Extract the (x, y) coordinate from the center of the cell holding the provided text.  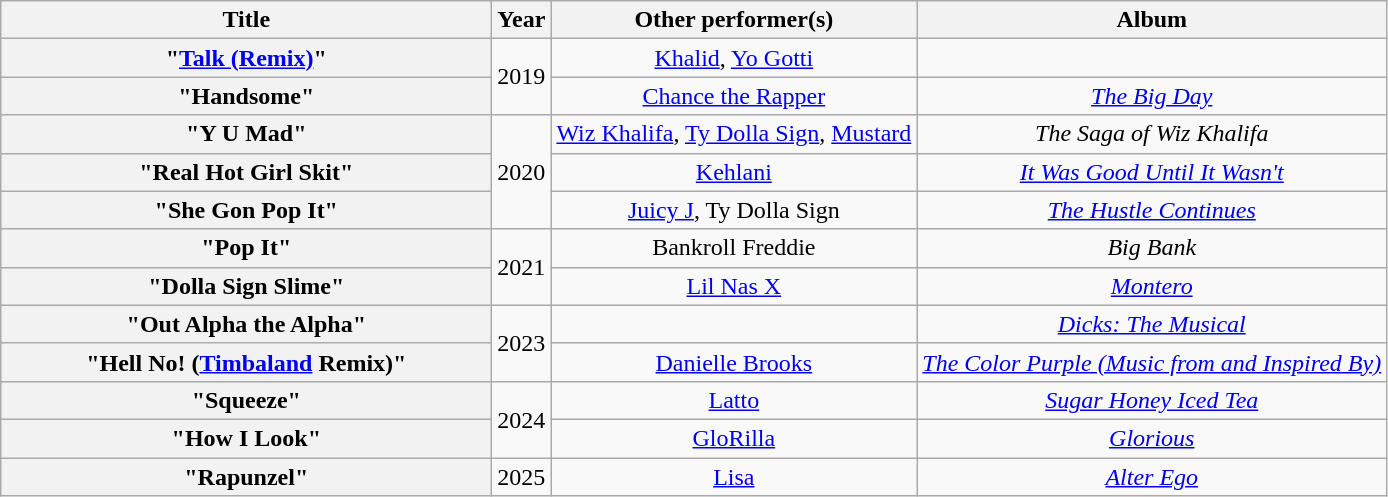
"Talk (Remix)" (246, 58)
Glorious (1152, 438)
2024 (522, 419)
2020 (522, 172)
Juicy J, Ty Dolla Sign (734, 210)
2023 (522, 343)
Lisa (734, 477)
2021 (522, 267)
Latto (734, 400)
Bankroll Freddie (734, 248)
It Was Good Until It Wasn't (1152, 172)
"Handsome" (246, 96)
Big Bank (1152, 248)
"Rapunzel" (246, 477)
"How I Look" (246, 438)
Wiz Khalifa, Ty Dolla Sign, Mustard (734, 134)
"Out Alpha the Alpha" (246, 324)
Dicks: The Musical (1152, 324)
GloRilla (734, 438)
The Hustle Continues (1152, 210)
Khalid, Yo Gotti (734, 58)
2025 (522, 477)
The Color Purple (Music from and Inspired By) (1152, 362)
2019 (522, 77)
Title (246, 20)
"Hell No! (Timbaland Remix)" (246, 362)
"Real Hot Girl Skit" (246, 172)
Lil Nas X (734, 286)
"Y U Mad" (246, 134)
Sugar Honey Iced Tea (1152, 400)
"Pop It" (246, 248)
Alter Ego (1152, 477)
The Big Day (1152, 96)
"She Gon Pop It" (246, 210)
Chance the Rapper (734, 96)
Other performer(s) (734, 20)
Kehlani (734, 172)
Danielle Brooks (734, 362)
"Squeeze" (246, 400)
"Dolla Sign Slime" (246, 286)
Album (1152, 20)
Year (522, 20)
Montero (1152, 286)
The Saga of Wiz Khalifa (1152, 134)
